Return [x, y] of the center of cell containing provided text 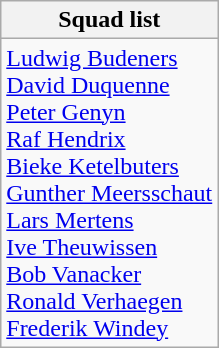
Squad list [110, 20]
